Scan for the cell matching the given text and deliver its (x, y) coordinate at center. 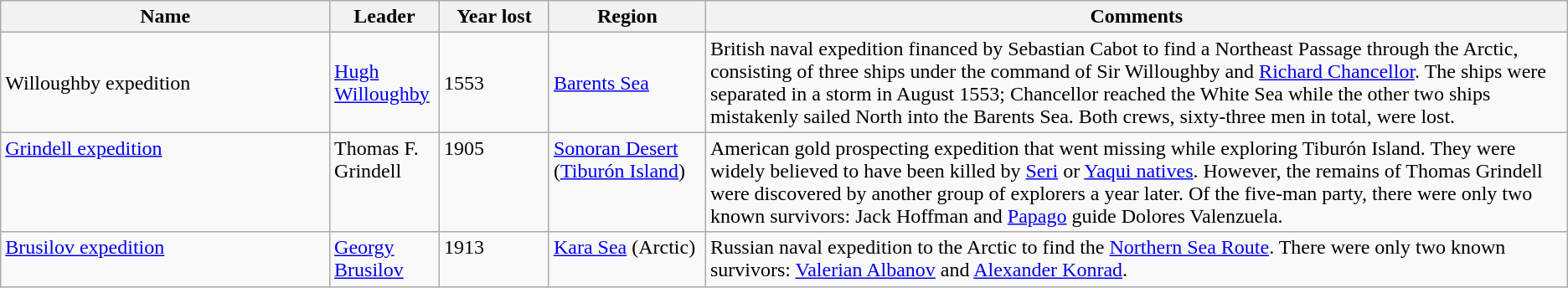
Brusilov expedition (166, 260)
Hugh Willoughby (385, 82)
Leader (385, 17)
1913 (494, 260)
Barents Sea (627, 82)
Kara Sea (Arctic) (627, 260)
Willoughby expedition (166, 82)
Region (627, 17)
1905 (494, 183)
Year lost (494, 17)
Name (166, 17)
Sonoran Desert (Tiburón Island) (627, 183)
Comments (1136, 17)
Grindell expedition (166, 183)
1553 (494, 82)
Thomas F. Grindell (385, 183)
Russian naval expedition to the Arctic to find the Northern Sea Route. There were only two known survivors: Valerian Albanov and Alexander Konrad. (1136, 260)
Georgy Brusilov (385, 260)
